From the cell containing the given text, extract its center point as (x, y) coordinate. 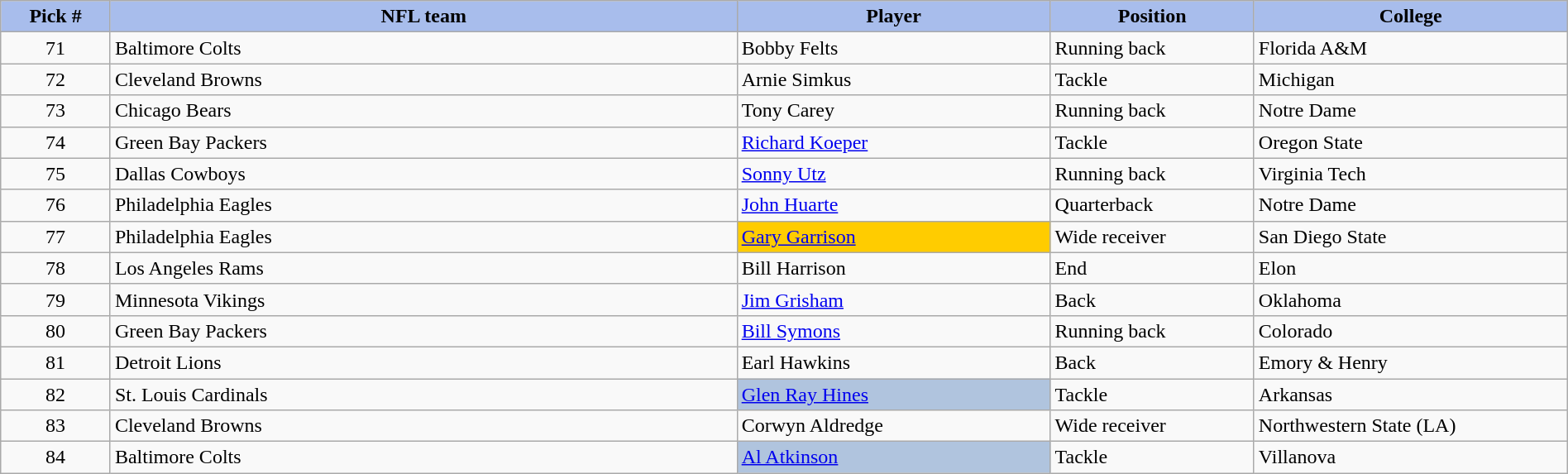
Arnie Simkus (893, 79)
Bobby Felts (893, 48)
Glen Ray Hines (893, 395)
Florida A&M (1411, 48)
72 (56, 79)
Position (1152, 17)
Colorado (1411, 331)
Michigan (1411, 79)
Earl Hawkins (893, 362)
Corwyn Aldredge (893, 426)
Richard Koeper (893, 142)
Northwestern State (LA) (1411, 426)
82 (56, 395)
NFL team (423, 17)
Tony Carey (893, 111)
74 (56, 142)
Jim Grisham (893, 299)
San Diego State (1411, 237)
Elon (1411, 268)
Bill Symons (893, 331)
Sonny Utz (893, 174)
83 (56, 426)
John Huarte (893, 205)
84 (56, 457)
Los Angeles Rams (423, 268)
College (1411, 17)
Quarterback (1152, 205)
Detroit Lions (423, 362)
Oregon State (1411, 142)
Oklahoma (1411, 299)
End (1152, 268)
71 (56, 48)
77 (56, 237)
Pick # (56, 17)
79 (56, 299)
Villanova (1411, 457)
81 (56, 362)
Player (893, 17)
73 (56, 111)
76 (56, 205)
Minnesota Vikings (423, 299)
Emory & Henry (1411, 362)
Al Atkinson (893, 457)
Virginia Tech (1411, 174)
80 (56, 331)
Chicago Bears (423, 111)
78 (56, 268)
St. Louis Cardinals (423, 395)
Arkansas (1411, 395)
75 (56, 174)
Dallas Cowboys (423, 174)
Gary Garrison (893, 237)
Bill Harrison (893, 268)
